Capture the cell that displays the provided text and extract its [x, y] central coordinate. 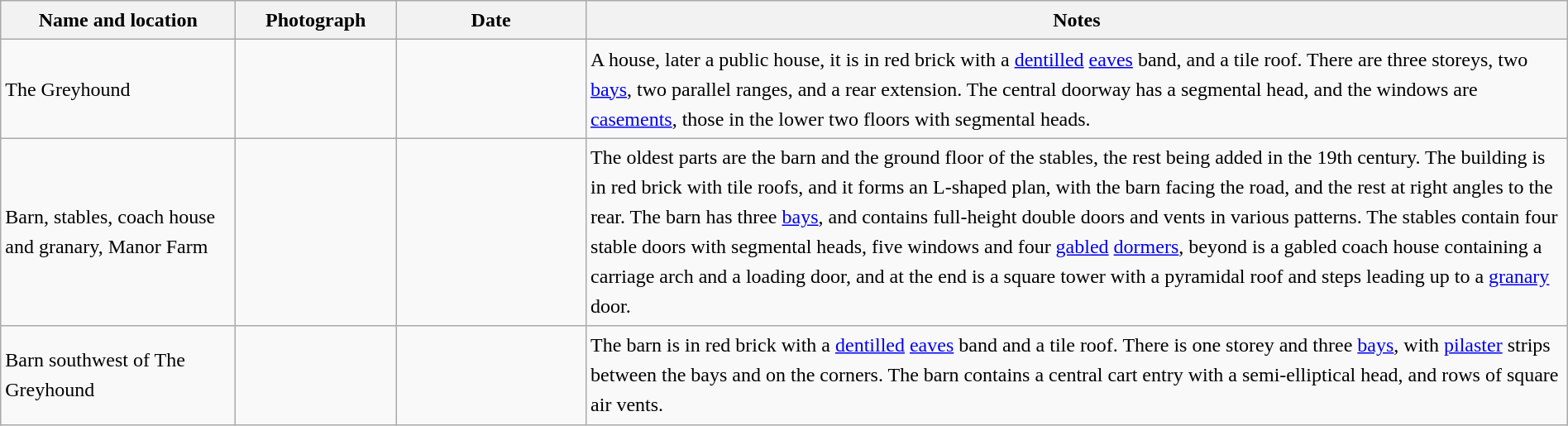
Name and location [118, 20]
Photograph [316, 20]
Notes [1077, 20]
Barn, stables, coach house and granary, Manor Farm [118, 232]
Barn southwest of The Greyhound [118, 376]
Date [491, 20]
The Greyhound [118, 89]
